Provide the (x, y) coordinate of the cell's center where the given text is located.  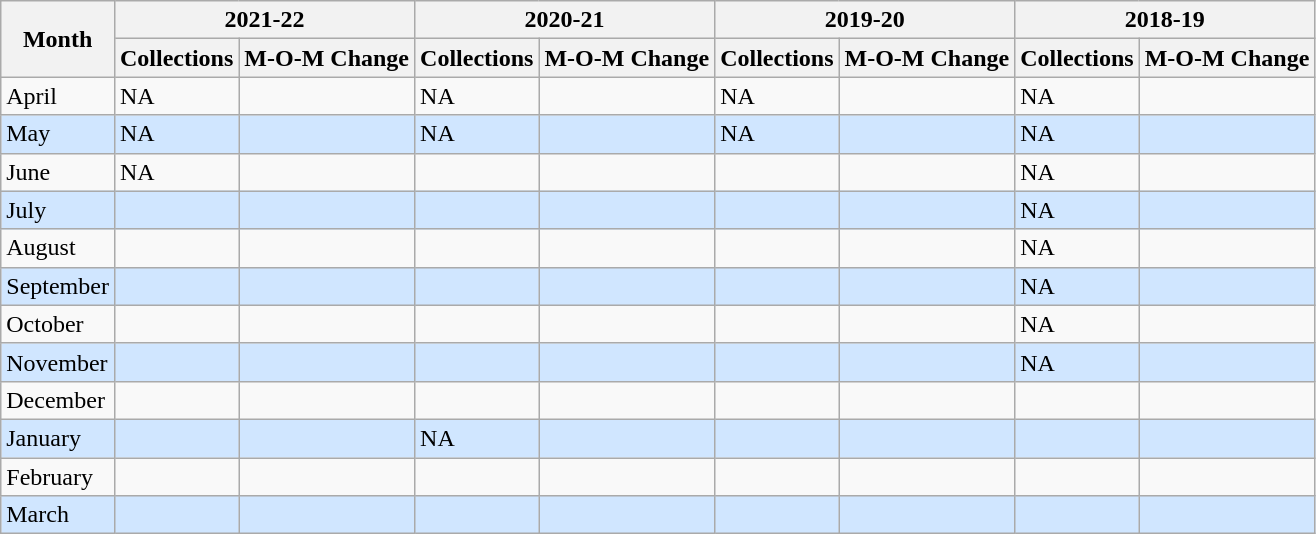
November (58, 362)
February (58, 477)
Month (58, 39)
2021-22 (264, 20)
September (58, 286)
April (58, 96)
June (58, 172)
January (58, 438)
May (58, 134)
August (58, 248)
July (58, 210)
2019-20 (865, 20)
2020-21 (565, 20)
December (58, 400)
2018-19 (1165, 20)
October (58, 324)
March (58, 515)
